Extract the [x, y] coordinate from the center of the cell holding the provided text.  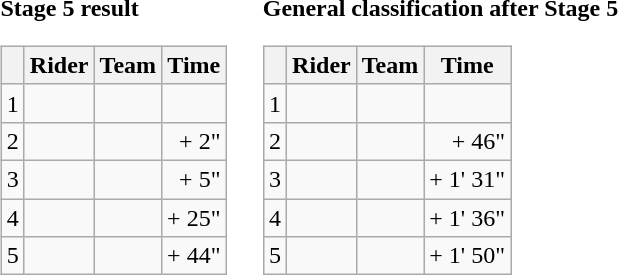
+ 25" [194, 217]
+ 2" [194, 141]
+ 5" [194, 179]
+ 46" [468, 141]
+ 1' 31" [468, 179]
+ 1' 36" [468, 217]
+ 1' 50" [468, 256]
+ 44" [194, 256]
